Capture the cell that displays the provided text and extract its [X, Y] central coordinate. 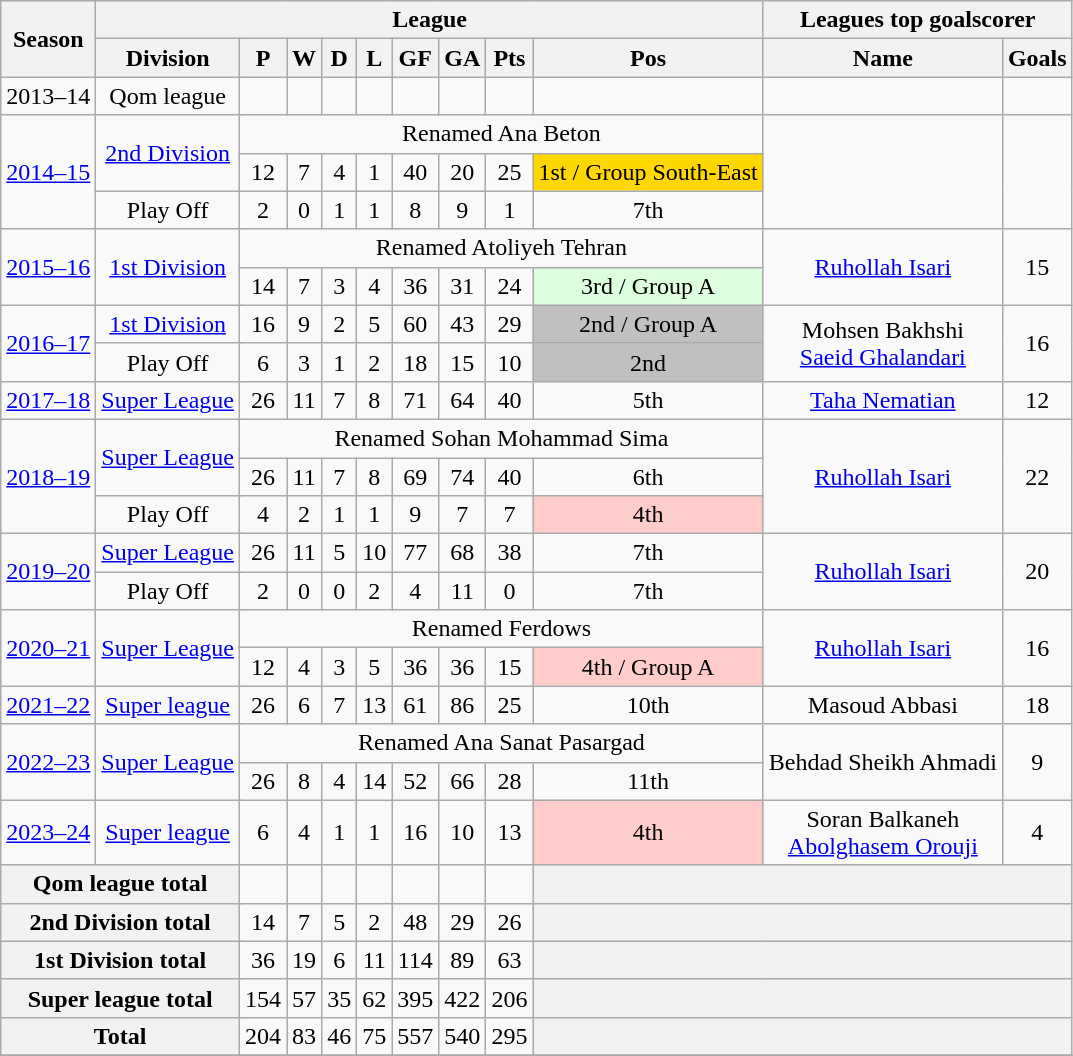
60 [416, 324]
6th [648, 477]
43 [462, 324]
2014–15 [48, 172]
Leagues top goalscorer [918, 20]
89 [462, 960]
Qom league total [120, 884]
Pts [510, 58]
2019–20 [48, 572]
2nd Division total [120, 922]
2015–16 [48, 267]
Season [48, 39]
Super league total [120, 998]
2021–22 [48, 705]
63 [510, 960]
2023–24 [48, 832]
2016–17 [48, 343]
Behdad Sheikh Ahmadi [882, 762]
L [374, 58]
D [340, 58]
Renamed Sohan Mohammad Sima [501, 438]
Renamed Ana Beton [501, 134]
422 [462, 998]
Qom league [168, 96]
GA [462, 58]
2nd [648, 362]
68 [462, 553]
206 [510, 998]
3rd / Group A [648, 286]
League [430, 20]
5th [648, 400]
Name [882, 58]
Pos [648, 58]
83 [304, 1036]
2013–14 [48, 96]
Renamed Ana Sanat Pasargad [501, 743]
77 [416, 553]
11th [648, 781]
204 [262, 1036]
Soran Balkaneh Abolghasem Orouji [882, 832]
66 [462, 781]
Mohsen Bakhshi Saeid Ghalandari [882, 343]
52 [416, 781]
64 [462, 400]
4th / Group A [648, 667]
71 [416, 400]
154 [262, 998]
114 [416, 960]
295 [510, 1036]
38 [510, 553]
Total [120, 1036]
GF [416, 58]
35 [340, 998]
Taha Nematian [882, 400]
Renamed Atoliyeh Tehran [501, 248]
Renamed Ferdows [501, 629]
P [262, 58]
Division [168, 58]
2022–23 [48, 762]
62 [374, 998]
1st Division total [120, 960]
19 [304, 960]
74 [462, 477]
10th [648, 705]
2017–18 [48, 400]
1st / Group South-East [648, 172]
24 [510, 286]
Goals [1037, 58]
2nd / Group A [648, 324]
557 [416, 1036]
28 [510, 781]
46 [340, 1036]
48 [416, 922]
86 [462, 705]
395 [416, 998]
75 [374, 1036]
31 [462, 286]
61 [416, 705]
Masoud Abbasi [882, 705]
57 [304, 998]
540 [462, 1036]
W [304, 58]
2nd Division [168, 153]
22 [1037, 476]
2020–21 [48, 648]
69 [416, 477]
2018–19 [48, 476]
